Provide the (x, y) coordinate of the cell's center where the given text is located.  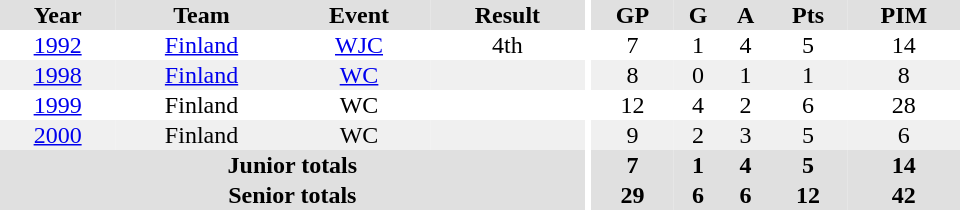
9 (632, 135)
1999 (58, 105)
Year (58, 15)
Result (507, 15)
Senior totals (292, 195)
GP (632, 15)
Junior totals (292, 165)
0 (698, 75)
1992 (58, 45)
4th (507, 45)
PIM (904, 15)
42 (904, 195)
1998 (58, 75)
Team (202, 15)
G (698, 15)
WJC (359, 45)
3 (746, 135)
Event (359, 15)
28 (904, 105)
2000 (58, 135)
Pts (808, 15)
29 (632, 195)
A (746, 15)
